From the cell containing the given text, extract its center point as (x, y) coordinate. 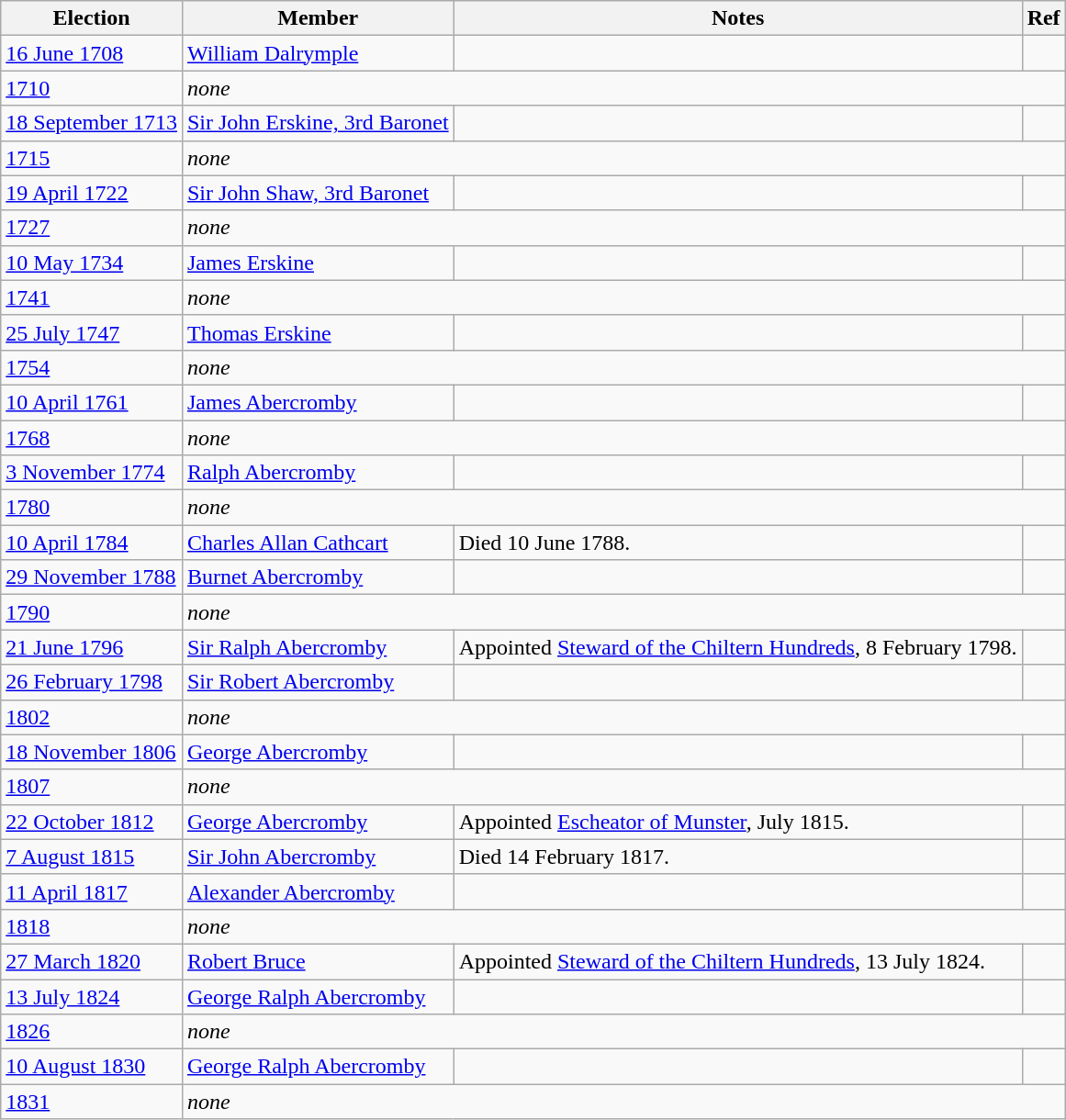
Died 10 June 1788. (738, 543)
Election (92, 18)
Ralph Abercromby (318, 473)
Appointed Steward of the Chiltern Hundreds, 13 July 1824. (738, 961)
Member (318, 18)
10 April 1784 (92, 543)
10 April 1761 (92, 402)
Appointed Steward of the Chiltern Hundreds, 8 February 1798. (738, 647)
1807 (92, 787)
Ref (1043, 18)
Died 14 February 1817. (738, 857)
1727 (92, 228)
19 April 1722 (92, 193)
Thomas Erskine (318, 332)
William Dalrymple (318, 53)
1790 (92, 612)
1741 (92, 297)
1715 (92, 158)
26 February 1798 (92, 682)
25 July 1747 (92, 332)
Robert Bruce (318, 961)
18 September 1713 (92, 123)
1826 (92, 1032)
16 June 1708 (92, 53)
Appointed Escheator of Munster, July 1815. (738, 822)
10 August 1830 (92, 1067)
11 April 1817 (92, 891)
Burnet Abercromby (318, 577)
18 November 1806 (92, 752)
22 October 1812 (92, 822)
Notes (738, 18)
13 July 1824 (92, 996)
Sir John Abercromby (318, 857)
1802 (92, 717)
1831 (92, 1102)
James Abercromby (318, 402)
Sir Ralph Abercromby (318, 647)
1780 (92, 508)
James Erskine (318, 263)
29 November 1788 (92, 577)
1754 (92, 367)
27 March 1820 (92, 961)
10 May 1734 (92, 263)
Sir John Erskine, 3rd Baronet (318, 123)
Sir Robert Abercromby (318, 682)
7 August 1815 (92, 857)
Sir John Shaw, 3rd Baronet (318, 193)
1818 (92, 926)
1710 (92, 88)
1768 (92, 438)
21 June 1796 (92, 647)
Alexander Abercromby (318, 891)
3 November 1774 (92, 473)
Charles Allan Cathcart (318, 543)
